Scan for the cell matching the given text and deliver its [x, y] coordinate at center. 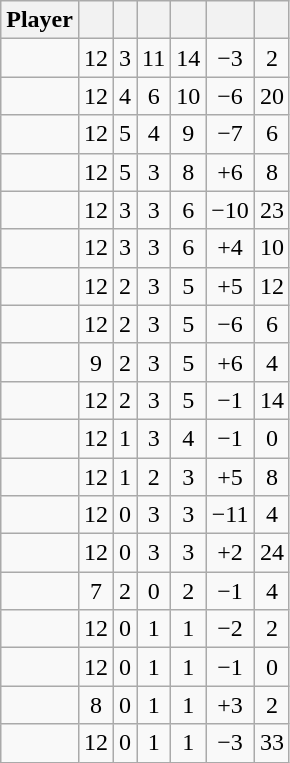
24 [272, 553]
33 [272, 743]
+3 [230, 705]
+2 [230, 553]
−11 [230, 515]
11 [154, 58]
7 [96, 591]
Player [40, 20]
+4 [230, 248]
−10 [230, 210]
20 [272, 96]
23 [272, 210]
−2 [230, 629]
−7 [230, 134]
